Capture the cell that displays the provided text and extract its [X, Y] central coordinate. 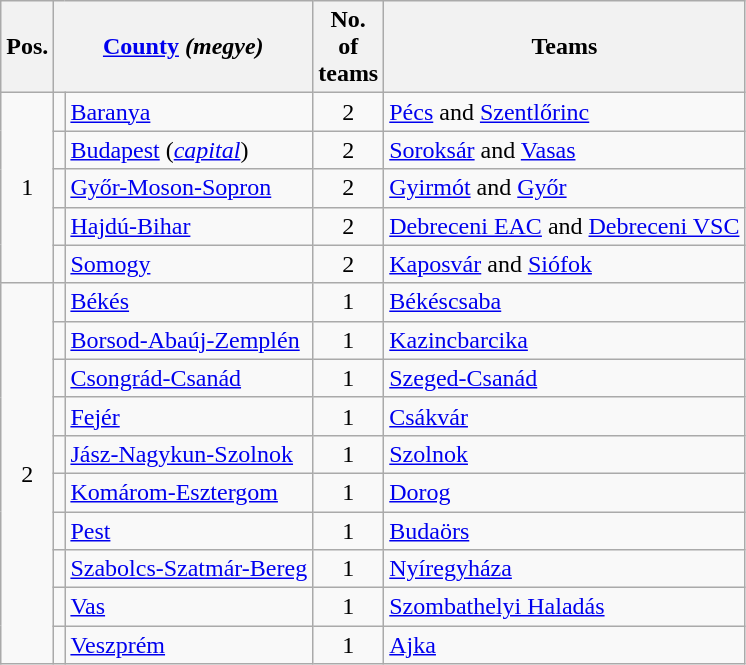
County (megye) [184, 47]
Szolnok [564, 454]
Fejér [189, 416]
Szeged-Csanád [564, 378]
Nyíregyháza [564, 569]
Békéscsaba [564, 302]
Pest [189, 531]
Gyirmót and Győr [564, 188]
Hajdú-Bihar [189, 226]
Komárom-Esztergom [189, 492]
Kaposvár and Siófok [564, 264]
Baranya [189, 112]
Békés [189, 302]
Borsod-Abaúj-Zemplén [189, 340]
Budapest (capital) [189, 150]
Soroksár and Vasas [564, 150]
Kazincbarcika [564, 340]
No. of teams [348, 47]
Teams [564, 47]
Jász-Nagykun-Szolnok [189, 454]
Budaörs [564, 531]
Győr-Moson-Sopron [189, 188]
Csongrád-Csanád [189, 378]
Pos. [28, 47]
Somogy [189, 264]
Szabolcs-Szatmár-Bereg [189, 569]
Szombathelyi Haladás [564, 607]
Ajka [564, 645]
Vas [189, 607]
Pécs and Szentlőrinc [564, 112]
Dorog [564, 492]
Debreceni EAC and Debreceni VSC [564, 226]
Csákvár [564, 416]
Veszprém [189, 645]
